Extract the (X, Y) coordinate from the center of the cell holding the provided text.  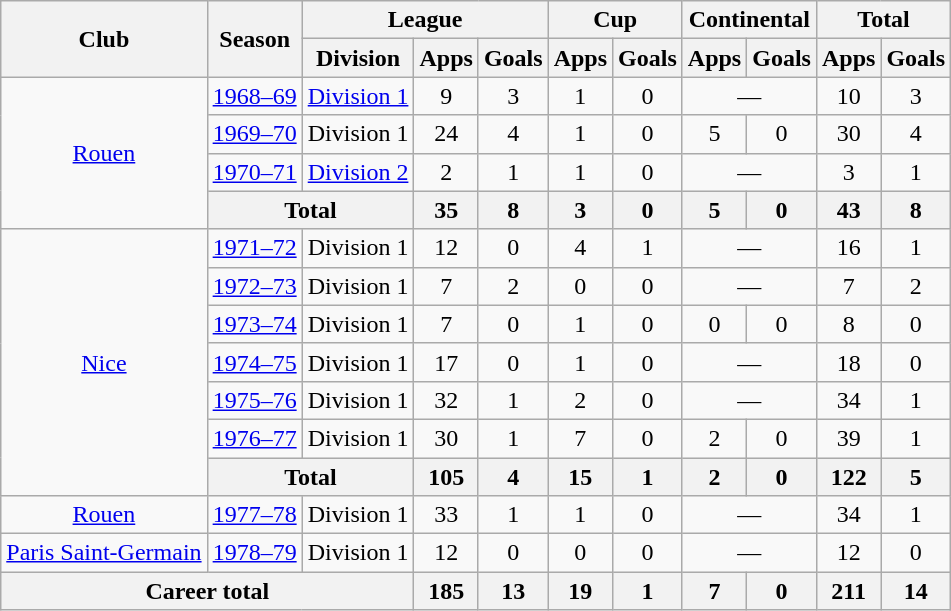
13 (513, 591)
18 (848, 362)
14 (916, 591)
9 (446, 96)
19 (580, 591)
15 (580, 477)
211 (848, 591)
185 (446, 591)
1971–72 (254, 248)
35 (446, 210)
33 (446, 515)
17 (446, 362)
10 (848, 96)
105 (446, 477)
1970–71 (254, 172)
Nice (104, 362)
122 (848, 477)
1973–74 (254, 324)
Paris Saint-Germain (104, 553)
24 (446, 134)
43 (848, 210)
32 (446, 400)
39 (848, 438)
1969–70 (254, 134)
Cup (615, 20)
Continental (749, 20)
1972–73 (254, 286)
Career total (208, 591)
1976–77 (254, 438)
League (425, 20)
1977–78 (254, 515)
16 (848, 248)
Division (358, 58)
Club (104, 39)
1968–69 (254, 96)
Season (254, 39)
1974–75 (254, 362)
1975–76 (254, 400)
Division 2 (358, 172)
1978–79 (254, 553)
